Extract the [X, Y] coordinate from the center of the cell holding the provided text.  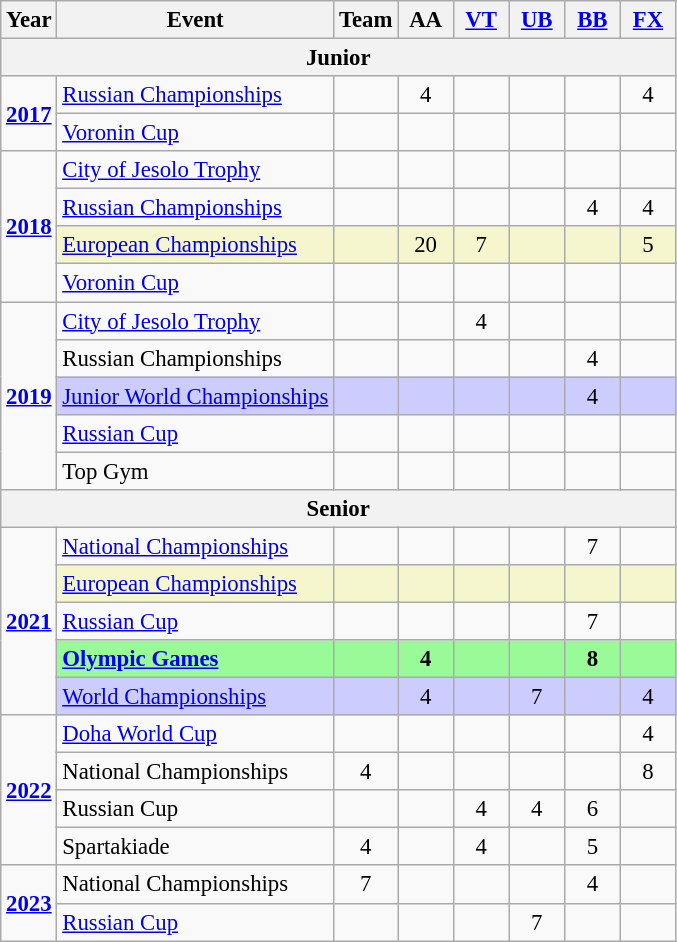
Team [366, 20]
Junior [338, 58]
Doha World Cup [196, 734]
Junior World Championships [196, 396]
AA [426, 20]
Year [29, 20]
UB [537, 20]
2018 [29, 226]
6 [593, 809]
VT [481, 20]
2021 [29, 621]
World Championships [196, 697]
Top Gym [196, 471]
Senior [338, 509]
2022 [29, 790]
2019 [29, 396]
FX [648, 20]
2023 [29, 904]
Spartakiade [196, 847]
BB [593, 20]
Event [196, 20]
Olympic Games [196, 659]
20 [426, 245]
2017 [29, 114]
